Identify which cell holds the provided text, then report its [X, Y] central coordinate. 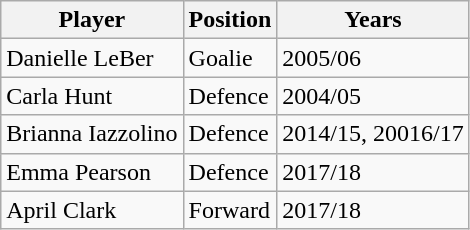
Brianna Iazzolino [92, 134]
2014/15, 20016/17 [373, 134]
Player [92, 20]
2004/05 [373, 96]
Forward [230, 210]
April Clark [92, 210]
Goalie [230, 58]
Years [373, 20]
Danielle LeBer [92, 58]
Carla Hunt [92, 96]
Emma Pearson [92, 172]
Position [230, 20]
2005/06 [373, 58]
